Scan for the cell matching the given text and deliver its (x, y) coordinate at center. 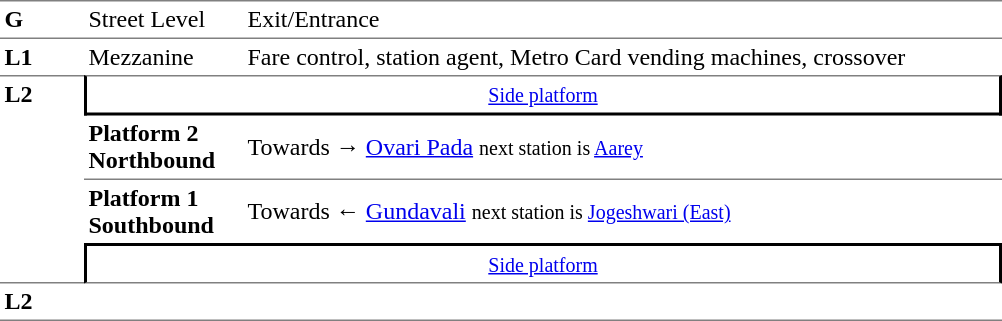
Platform 1Southbound (164, 212)
Mezzanine (164, 57)
L1 (42, 57)
L2 (42, 179)
G (42, 20)
Street Level (164, 20)
Fare control, station agent, Metro Card vending machines, crossover (622, 57)
Towards ← Gundavali next station is Jogeshwari (East) (622, 212)
Exit/Entrance (622, 20)
Platform 2Northbound (164, 148)
Towards → Ovari Pada next station is Aarey (622, 148)
